Identify which cell holds the provided text, then report its (x, y) central coordinate. 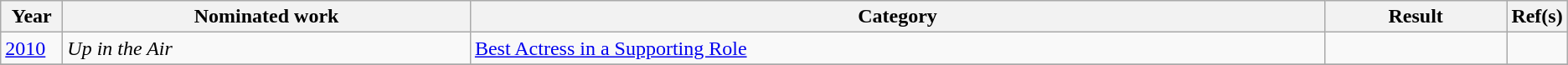
Up in the Air (266, 48)
Year (32, 17)
Best Actress in a Supporting Role (897, 48)
Result (1416, 17)
Ref(s) (1537, 17)
Category (897, 17)
2010 (32, 48)
Nominated work (266, 17)
